Locate the cell with the specified text and output its (x, y) center coordinate. 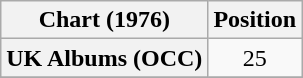
UK Albums (OCC) (104, 58)
25 (255, 58)
Position (255, 20)
Chart (1976) (104, 20)
